Capture the cell that displays the provided text and extract its (x, y) central coordinate. 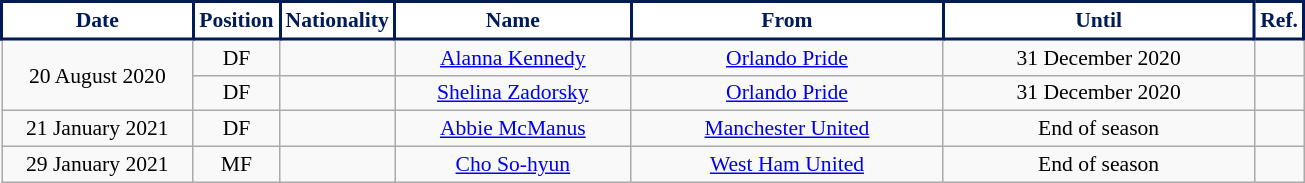
Alanna Kennedy (514, 57)
From (787, 20)
Nationality (338, 20)
20 August 2020 (98, 75)
Until (1099, 20)
Ref. (1278, 20)
21 January 2021 (98, 129)
29 January 2021 (98, 165)
MF (236, 165)
Manchester United (787, 129)
Abbie McManus (514, 129)
Position (236, 20)
Shelina Zadorsky (514, 93)
West Ham United (787, 165)
Cho So-hyun (514, 165)
Name (514, 20)
Date (98, 20)
